Determine the [x, y] coordinate at the center of the cell enclosing the given text.  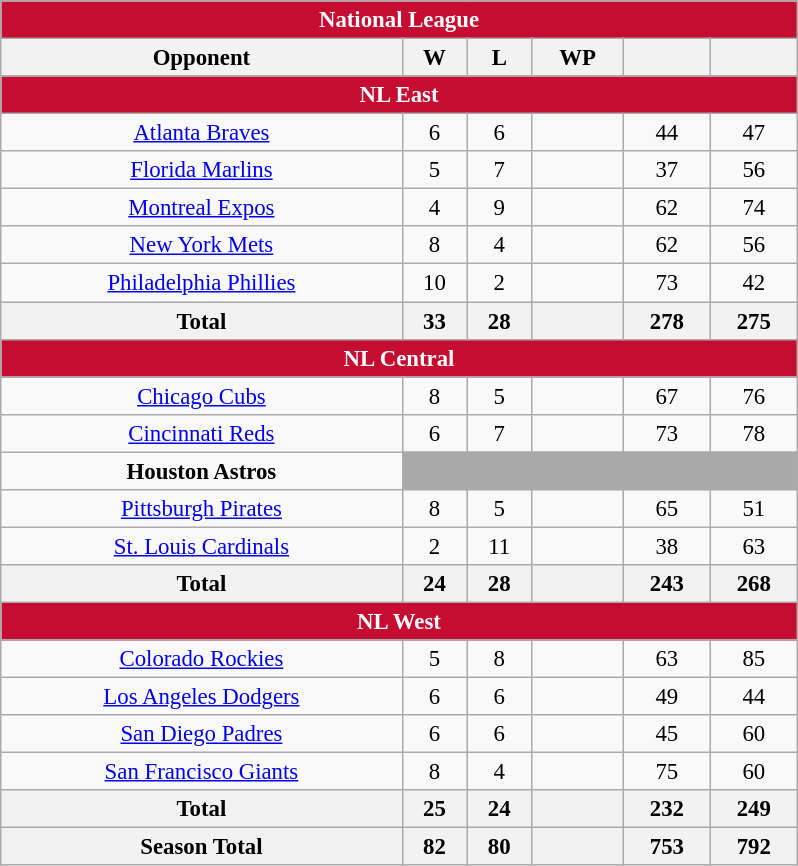
Montreal Expos [202, 208]
NL West [399, 621]
Chicago Cubs [202, 396]
Cincinnati Reds [202, 433]
278 [666, 321]
Philadelphia Phillies [202, 283]
243 [666, 584]
51 [754, 508]
National League [399, 20]
65 [666, 508]
42 [754, 283]
Atlanta Braves [202, 133]
NL East [399, 95]
L [500, 57]
76 [754, 396]
753 [666, 847]
Los Angeles Dodgers [202, 696]
249 [754, 809]
San Diego Padres [202, 734]
78 [754, 433]
80 [500, 847]
268 [754, 584]
W [434, 57]
Opponent [202, 57]
37 [666, 170]
82 [434, 847]
74 [754, 208]
New York Mets [202, 245]
Houston Astros [202, 471]
Pittsburgh Pirates [202, 508]
WP [578, 57]
75 [666, 772]
25 [434, 809]
38 [666, 546]
85 [754, 659]
Season Total [202, 847]
49 [666, 696]
9 [500, 208]
Colorado Rockies [202, 659]
792 [754, 847]
275 [754, 321]
St. Louis Cardinals [202, 546]
NL Central [399, 358]
10 [434, 283]
Florida Marlins [202, 170]
11 [500, 546]
San Francisco Giants [202, 772]
47 [754, 133]
232 [666, 809]
45 [666, 734]
67 [666, 396]
33 [434, 321]
